Identify which cell holds the provided text, then report its (x, y) central coordinate. 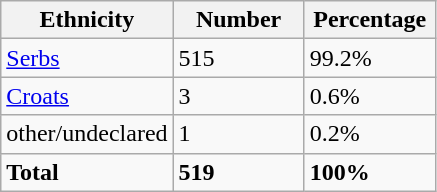
Serbs (87, 58)
other/undeclared (87, 134)
100% (370, 172)
1 (238, 134)
0.6% (370, 96)
Croats (87, 96)
515 (238, 58)
Percentage (370, 20)
Total (87, 172)
3 (238, 96)
99.2% (370, 58)
0.2% (370, 134)
519 (238, 172)
Number (238, 20)
Ethnicity (87, 20)
